Find where the given text appears and provide that cell's center as (x, y) coordinate. 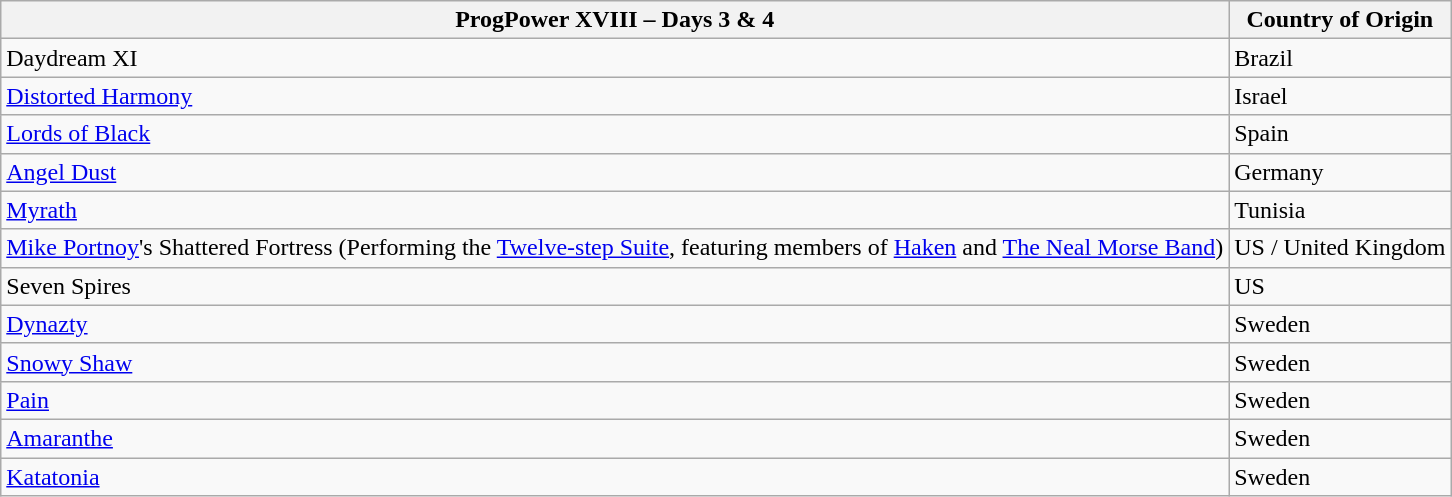
Germany (1340, 172)
Seven Spires (615, 286)
Mike Portnoy's Shattered Fortress (Performing the Twelve-step Suite, featuring members of Haken and The Neal Morse Band) (615, 248)
Daydream XI (615, 58)
Angel Dust (615, 172)
Tunisia (1340, 210)
Spain (1340, 134)
Country of Origin (1340, 20)
Brazil (1340, 58)
Katatonia (615, 477)
Pain (615, 400)
Dynazty (615, 324)
US (1340, 286)
ProgPower XVIII – Days 3 & 4 (615, 20)
Snowy Shaw (615, 362)
Distorted Harmony (615, 96)
Lords of Black (615, 134)
Amaranthe (615, 438)
US / United Kingdom (1340, 248)
Myrath (615, 210)
Israel (1340, 96)
